Capture the cell that displays the provided text and extract its [X, Y] central coordinate. 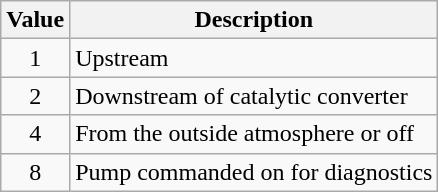
From the outside atmosphere or off [254, 134]
Pump commanded on for diagnostics [254, 172]
Downstream of catalytic converter [254, 96]
Upstream [254, 58]
Description [254, 20]
8 [36, 172]
2 [36, 96]
1 [36, 58]
Value [36, 20]
4 [36, 134]
